Return the (x, y) coordinate for the center point of the cell that contains the specified text.  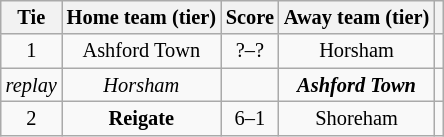
Reigate (142, 118)
Tie (32, 17)
Away team (tier) (356, 17)
6–1 (250, 118)
replay (32, 85)
?–? (250, 51)
Home team (tier) (142, 17)
1 (32, 51)
Score (250, 17)
2 (32, 118)
Shoreham (356, 118)
